Provide the [x, y] coordinate of the cell's center where the given text is located.  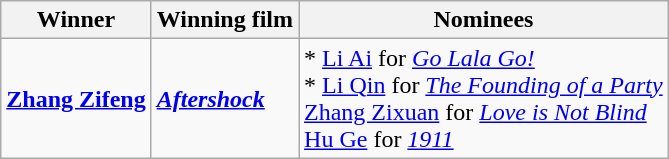
* Li Ai for Go Lala Go! * Li Qin for The Founding of a PartyZhang Zixuan for Love is Not Blind Hu Ge for 1911 [484, 98]
Zhang Zifeng [76, 98]
Winning film [224, 20]
Nominees [484, 20]
Winner [76, 20]
Aftershock [224, 98]
